Pinpoint the cell where the given text exists, returning its (x, y) midpoint coordinate. 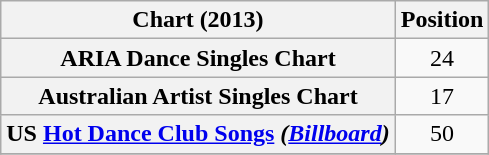
Chart (2013) (198, 20)
ARIA Dance Singles Chart (198, 58)
24 (442, 58)
50 (442, 134)
US Hot Dance Club Songs (Billboard) (198, 134)
Australian Artist Singles Chart (198, 96)
17 (442, 96)
Position (442, 20)
